Extract the [X, Y] coordinate from the center of the cell holding the provided text.  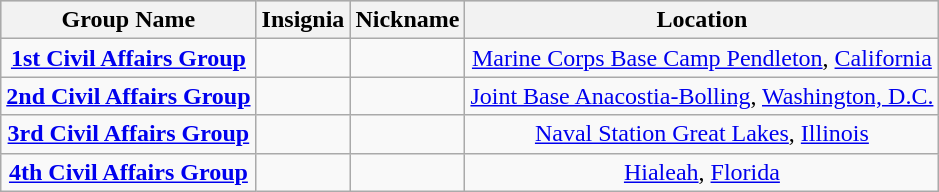
Naval Station Great Lakes, Illinois [702, 134]
1st Civil Affairs Group [128, 58]
2nd Civil Affairs Group [128, 96]
4th Civil Affairs Group [128, 172]
Location [702, 20]
Nickname [408, 20]
3rd Civil Affairs Group [128, 134]
Insignia [303, 20]
Marine Corps Base Camp Pendleton, California [702, 58]
Group Name [128, 20]
Joint Base Anacostia-Bolling, Washington, D.C. [702, 96]
Hialeah, Florida [702, 172]
